Find where the given text appears and provide that cell's center as [x, y] coordinate. 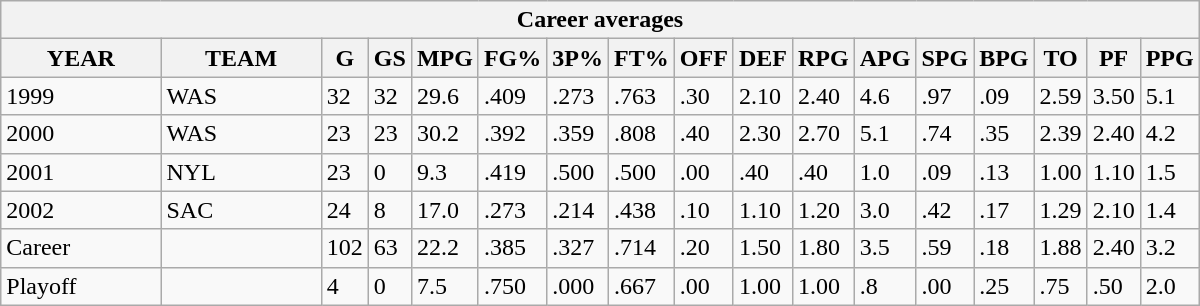
.385 [512, 248]
DEF [762, 58]
.000 [578, 286]
1.29 [1060, 210]
3.2 [1170, 248]
SAC [241, 210]
2.30 [762, 134]
RPG [823, 58]
4.2 [1170, 134]
.10 [704, 210]
.438 [642, 210]
Career [81, 248]
3.0 [885, 210]
TO [1060, 58]
24 [344, 210]
9.3 [444, 172]
.419 [512, 172]
1999 [81, 96]
.808 [642, 134]
2000 [81, 134]
102 [344, 248]
FT% [642, 58]
29.6 [444, 96]
.359 [578, 134]
.392 [512, 134]
2.39 [1060, 134]
NYL [241, 172]
.17 [1004, 210]
.20 [704, 248]
APG [885, 58]
.25 [1004, 286]
.42 [945, 210]
63 [390, 248]
3.5 [885, 248]
1.50 [762, 248]
.8 [885, 286]
2001 [81, 172]
1.0 [885, 172]
PPG [1170, 58]
GS [390, 58]
1.88 [1060, 248]
.59 [945, 248]
FG% [512, 58]
.97 [945, 96]
2002 [81, 210]
.74 [945, 134]
2.0 [1170, 286]
SPG [945, 58]
PF [1114, 58]
Playoff [81, 286]
8 [390, 210]
.763 [642, 96]
.13 [1004, 172]
.667 [642, 286]
1.80 [823, 248]
.18 [1004, 248]
17.0 [444, 210]
1.20 [823, 210]
.30 [704, 96]
3.50 [1114, 96]
1.4 [1170, 210]
.714 [642, 248]
MPG [444, 58]
Career averages [600, 20]
3P% [578, 58]
.327 [578, 248]
.50 [1114, 286]
7.5 [444, 286]
.409 [512, 96]
2.59 [1060, 96]
.214 [578, 210]
YEAR [81, 58]
4 [344, 286]
4.6 [885, 96]
BPG [1004, 58]
1.5 [1170, 172]
OFF [704, 58]
TEAM [241, 58]
2.70 [823, 134]
30.2 [444, 134]
.750 [512, 286]
.35 [1004, 134]
22.2 [444, 248]
G [344, 58]
.75 [1060, 286]
